Locate the cell with the specified text and output its (X, Y) center coordinate. 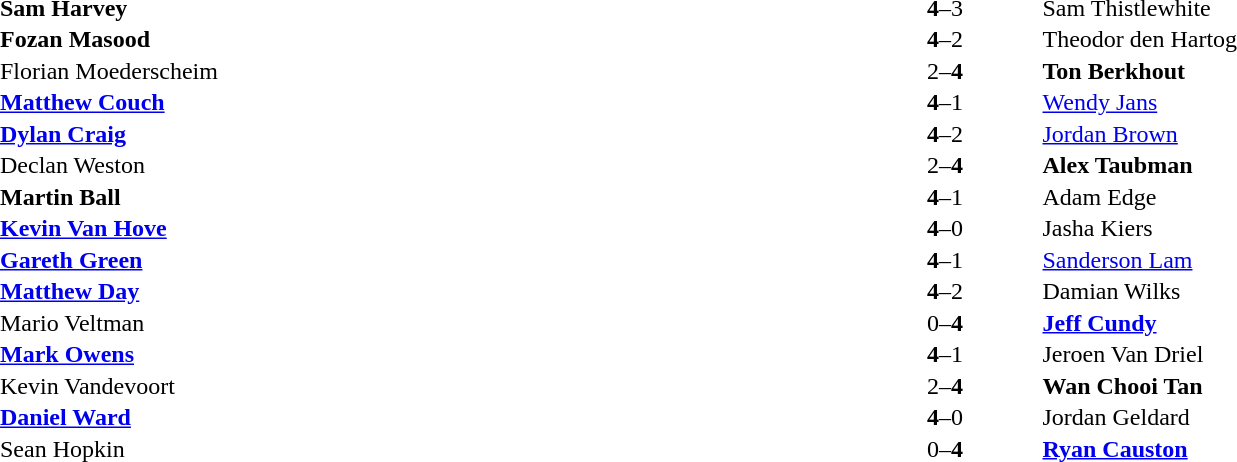
0–4 (944, 323)
